Output the [X, Y] coordinate of the center of the cell containing the given text.  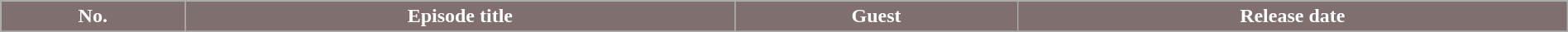
No. [93, 16]
Episode title [460, 16]
Release date [1292, 16]
Guest [877, 16]
